Locate the cell with the specified text and output its [X, Y] center coordinate. 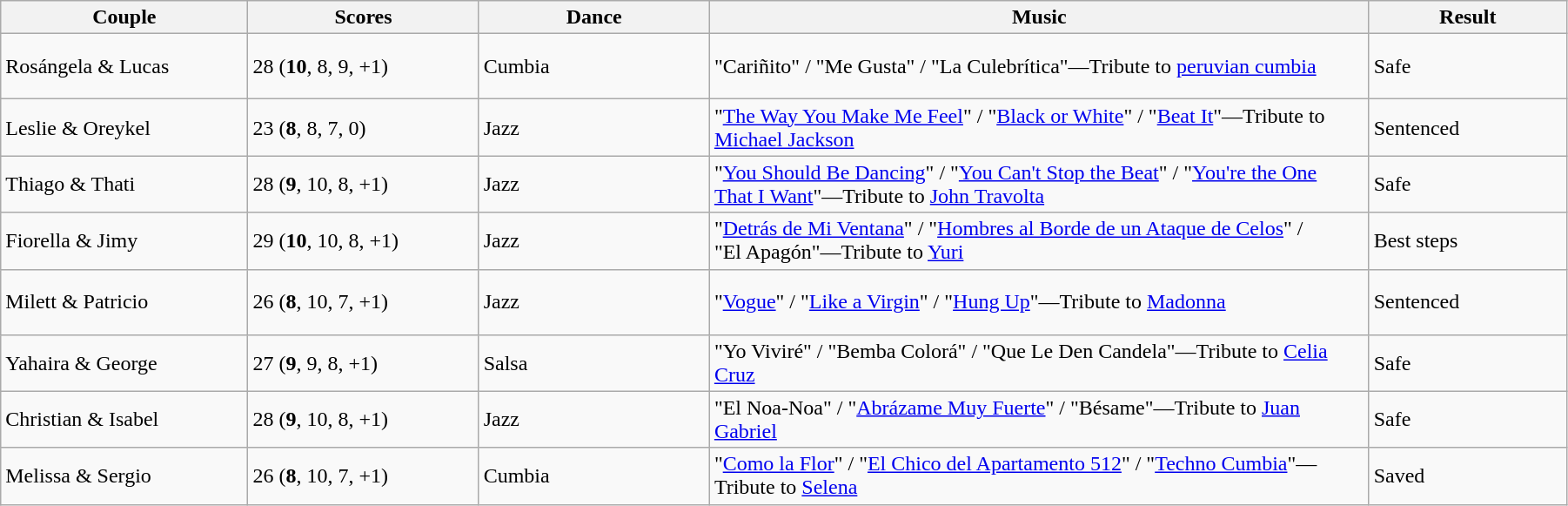
"Detrás de Mi Ventana" / "Hombres al Borde de un Ataque de Celos" /"El Apagón"—Tribute to Yuri [1039, 240]
Milett & Patricio [124, 301]
"Vogue" / "Like a Virgin" / "Hung Up"—Tribute to Madonna [1039, 301]
Rosángela & Lucas [124, 66]
"Yo Viviré" / "Bemba Colorá" / "Que Le Den Candela"—Tribute to CeliaCruz [1039, 362]
"The Way You Make Me Feel" / "Black or White" / "Beat It"—Tribute toMichael Jackson [1039, 127]
Scores [364, 17]
Fiorella & Jimy [124, 240]
"You Should Be Dancing" / "You Can't Stop the Beat" / "You're the OneThat I Want"—Tribute to John Travolta [1039, 185]
Leslie & Oreykel [124, 127]
23 (8, 8, 7, 0) [364, 127]
"Cariñito" / "Me Gusta" / "La Culebrítica"—Tribute to peruvian cumbia [1039, 66]
Result [1467, 17]
29 (10, 10, 8, +1) [364, 240]
27 (9, 9, 8, +1) [364, 362]
Thiago & Thati [124, 185]
Christian & Isabel [124, 420]
Couple [124, 17]
"El Noa-Noa" / "Abrázame Muy Fuerte" / "Bésame"—Tribute to JuanGabriel [1039, 420]
Saved [1467, 476]
28 (10, 8, 9, +1) [364, 66]
Music [1039, 17]
Yahaira & George [124, 362]
Melissa & Sergio [124, 476]
Dance [593, 17]
Best steps [1467, 240]
"Como la Flor" / "El Chico del Apartamento 512" / "Techno Cumbia"—Tribute to Selena [1039, 476]
Salsa [593, 362]
